Identify which cell holds the provided text, then report its (x, y) central coordinate. 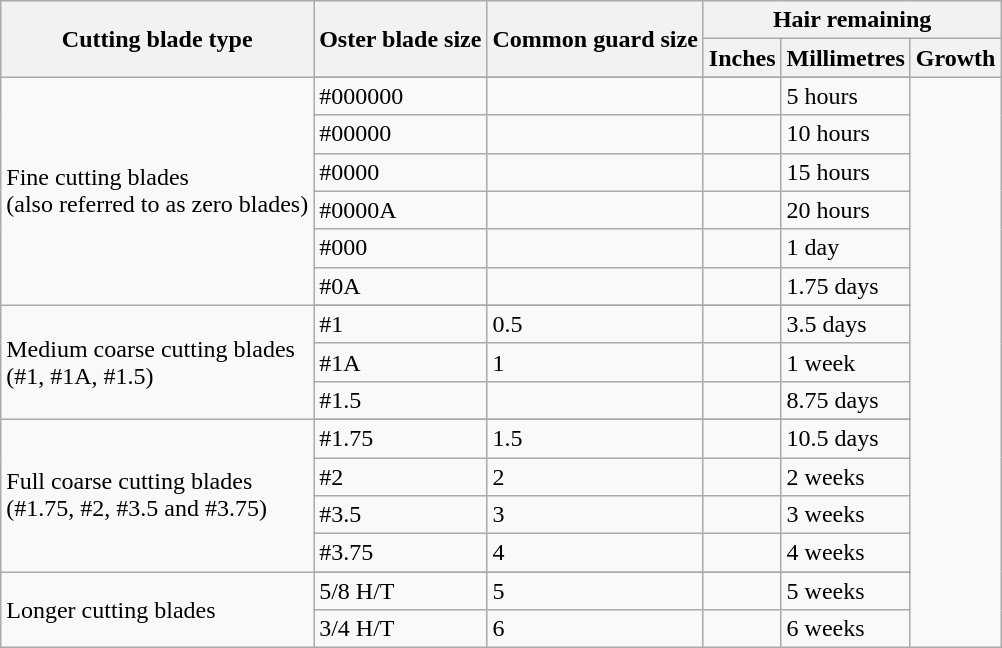
5 hours (846, 96)
3/4 H/T (400, 629)
2 (595, 477)
#0000A (400, 210)
3 (595, 515)
#1 (400, 324)
10 hours (846, 134)
6 (595, 629)
5/8 H/T (400, 591)
Common guard size (595, 39)
#1A (400, 362)
#3.5 (400, 515)
3 weeks (846, 515)
Medium coarse cutting blades(#1, #1A, #1.5) (158, 362)
6 weeks (846, 629)
2 weeks (846, 477)
0.5 (595, 324)
4 weeks (846, 553)
10.5 days (846, 438)
Millimetres (846, 58)
4 (595, 553)
5 (595, 591)
Oster blade size (400, 39)
20 hours (846, 210)
5 weeks (846, 591)
Hair remaining (852, 20)
#1.75 (400, 438)
1 (595, 362)
#000000 (400, 96)
Inches (742, 58)
1 week (846, 362)
Longer cutting blades (158, 610)
1.75 days (846, 286)
#000 (400, 248)
#3.75 (400, 553)
#1.5 (400, 400)
8.75 days (846, 400)
1.5 (595, 438)
15 hours (846, 172)
Growth (956, 58)
#0A (400, 286)
#00000 (400, 134)
Cutting blade type (158, 39)
Full coarse cutting blades(#1.75, #2, #3.5 and #3.75) (158, 495)
Fine cutting blades(also referred to as zero blades) (158, 191)
1 day (846, 248)
#2 (400, 477)
#0000 (400, 172)
3.5 days (846, 324)
